Determine the (x, y) coordinate at the center of the cell enclosing the given text.  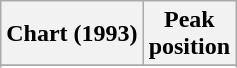
Peakposition (189, 34)
Chart (1993) (72, 34)
